Search for the cell housing the specified text and yield its [X, Y] center coordinate. 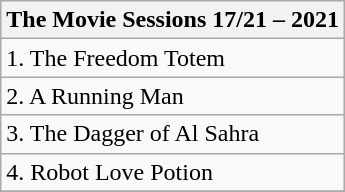
1. The Freedom Totem [173, 58]
The Movie Sessions 17/21 – 2021 [173, 20]
2. A Running Man [173, 96]
4. Robot Love Potion [173, 172]
3. The Dagger of Al Sahra [173, 134]
